Provide the [X, Y] coordinate of the cell's center where the given text is located.  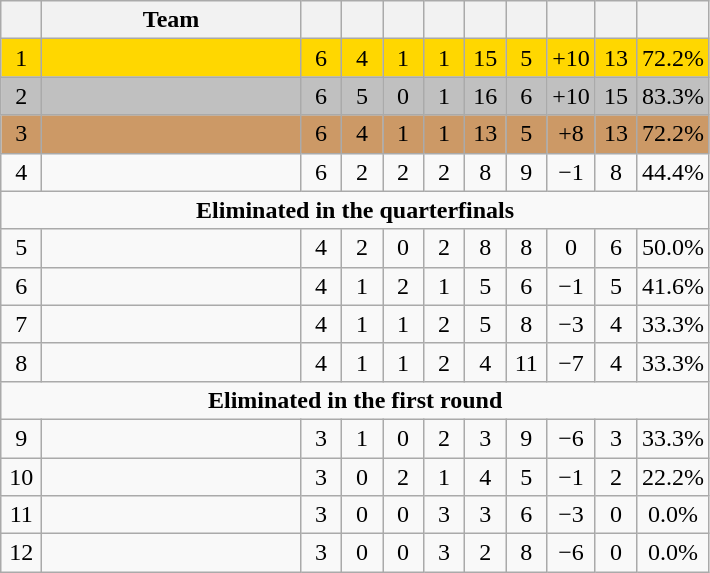
22.2% [672, 477]
44.4% [672, 172]
16 [486, 96]
10 [22, 477]
50.0% [672, 248]
7 [22, 324]
Eliminated in the quarterfinals [356, 210]
83.3% [672, 96]
12 [22, 553]
−7 [572, 362]
+8 [572, 134]
Eliminated in the first round [356, 400]
Team [172, 20]
41.6% [672, 286]
